Determine the (x, y) coordinate at the center of the cell enclosing the given text.  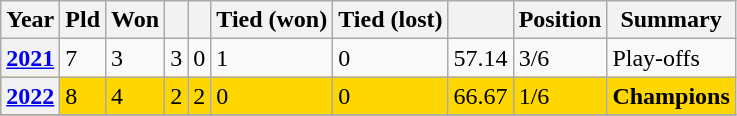
Champions (671, 96)
1 (272, 58)
Tied (won) (272, 20)
Won (136, 20)
3/6 (560, 58)
7 (83, 58)
4 (136, 96)
Year (30, 20)
1/6 (560, 96)
Summary (671, 20)
Pld (83, 20)
Tied (lost) (390, 20)
Play-offs (671, 58)
2021 (30, 58)
8 (83, 96)
57.14 (480, 58)
2022 (30, 96)
Position (560, 20)
66.67 (480, 96)
